Pinpoint the cell where the given text exists, returning its (x, y) midpoint coordinate. 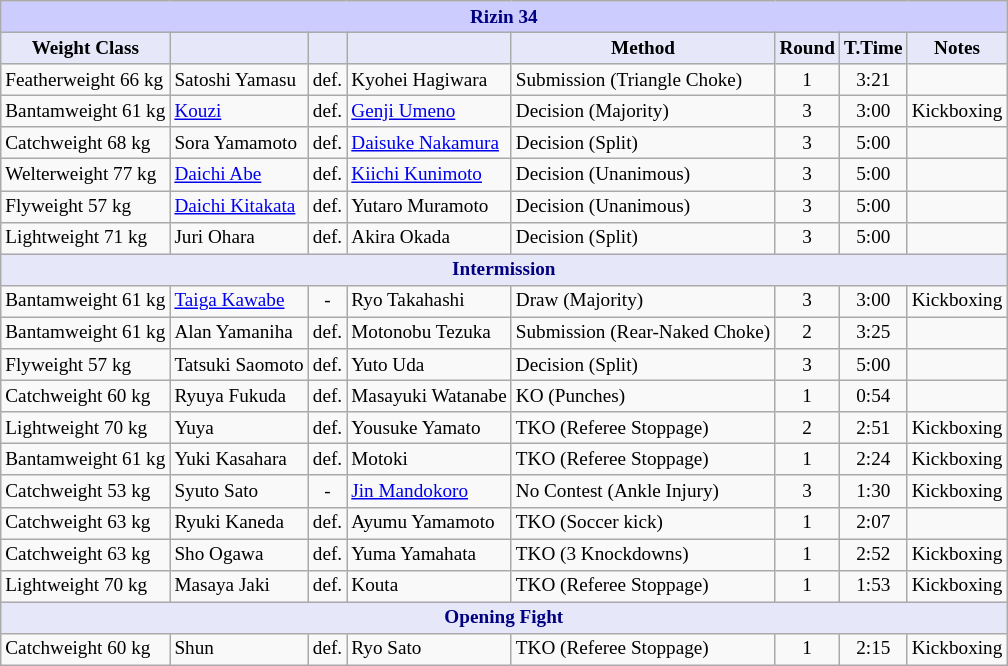
Yuya (239, 428)
Round (808, 48)
1:30 (873, 491)
Syuto Sato (239, 491)
Rizin 34 (504, 17)
Intermission (504, 270)
Ryo Sato (429, 649)
Yuma Yamahata (429, 554)
Kouzi (239, 111)
Welterweight 77 kg (86, 175)
Taiga Kawabe (239, 301)
2:24 (873, 460)
2:07 (873, 523)
Decision (Majority) (643, 111)
Alan Yamaniha (239, 333)
Sho Ogawa (239, 554)
No Contest (Ankle Injury) (643, 491)
0:54 (873, 396)
Notes (957, 48)
Ayumu Yamamoto (429, 523)
Yutaro Muramoto (429, 206)
1:53 (873, 586)
Yuto Uda (429, 365)
TKO (3 Knockdowns) (643, 554)
Yousuke Yamato (429, 428)
Masaya Jaki (239, 586)
Weight Class (86, 48)
Daichi Kitakata (239, 206)
Catchweight 53 kg (86, 491)
Submission (Triangle Choke) (643, 80)
Masayuki Watanabe (429, 396)
Tatsuki Saomoto (239, 365)
Ryuki Kaneda (239, 523)
Method (643, 48)
Daisuke Nakamura (429, 143)
Lightweight 71 kg (86, 238)
Yuki Kasahara (239, 460)
3:21 (873, 80)
Akira Okada (429, 238)
TKO (Soccer kick) (643, 523)
Featherweight 66 kg (86, 80)
Motonobu Tezuka (429, 333)
Juri Ohara (239, 238)
Draw (Majority) (643, 301)
2:15 (873, 649)
Submission (Rear-Naked Choke) (643, 333)
2:51 (873, 428)
Genji Umeno (429, 111)
Jin Mandokoro (429, 491)
Catchweight 68 kg (86, 143)
Ryo Takahashi (429, 301)
Motoki (429, 460)
2:52 (873, 554)
T.Time (873, 48)
Kiichi Kunimoto (429, 175)
KO (Punches) (643, 396)
Daichi Abe (239, 175)
3:25 (873, 333)
Kouta (429, 586)
Kyohei Hagiwara (429, 80)
Ryuya Fukuda (239, 396)
Satoshi Yamasu (239, 80)
Opening Fight (504, 618)
Shun (239, 649)
Sora Yamamoto (239, 143)
